Output the [x, y] coordinate of the center of the cell containing the given text.  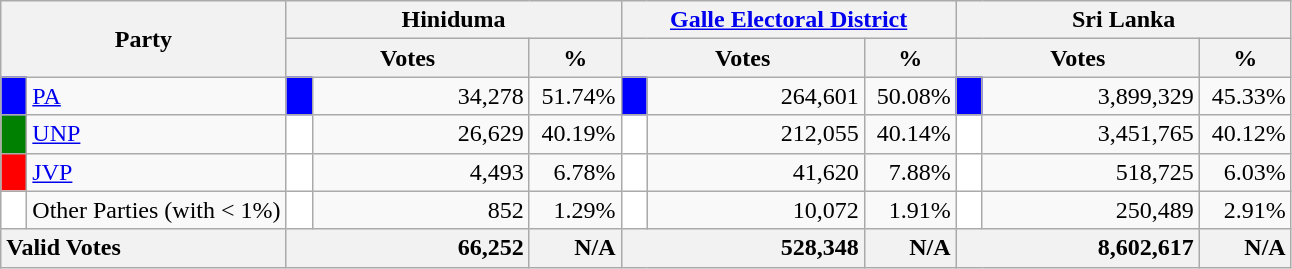
Hiniduma [454, 20]
40.12% [1245, 134]
Other Parties (with < 1%) [156, 210]
1.91% [910, 210]
4,493 [420, 172]
264,601 [756, 96]
50.08% [910, 96]
51.74% [575, 96]
2.91% [1245, 210]
7.88% [910, 172]
UNP [156, 134]
528,348 [742, 248]
45.33% [1245, 96]
40.14% [910, 134]
JVP [156, 172]
3,451,765 [1090, 134]
6.03% [1245, 172]
Sri Lanka [1124, 20]
26,629 [420, 134]
212,055 [756, 134]
250,489 [1090, 210]
8,602,617 [1078, 248]
10,072 [756, 210]
518,725 [1090, 172]
40.19% [575, 134]
Galle Electoral District [788, 20]
Valid Votes [144, 248]
Party [144, 39]
3,899,329 [1090, 96]
66,252 [408, 248]
PA [156, 96]
6.78% [575, 172]
41,620 [756, 172]
852 [420, 210]
34,278 [420, 96]
1.29% [575, 210]
